Pinpoint the cell where the given text exists, returning its (X, Y) midpoint coordinate. 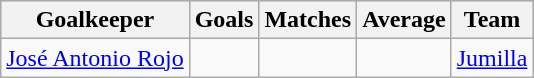
Goals (224, 20)
Matches (308, 20)
Goalkeeper (95, 20)
Jumilla (492, 58)
Team (492, 20)
Average (404, 20)
José Antonio Rojo (95, 58)
